From the cell containing the given text, extract its center point as [X, Y] coordinate. 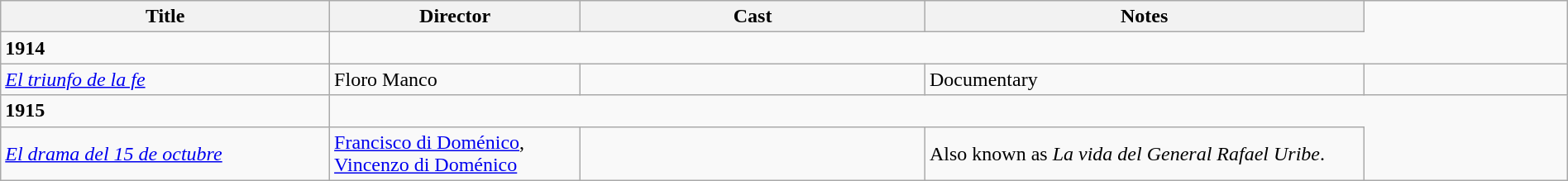
El triunfo de la fe [165, 79]
1915 [165, 111]
Documentary [1144, 79]
Title [165, 17]
Director [455, 17]
Francisco di Doménico, Vincenzo di Doménico [455, 154]
Also known as La vida del General Rafael Uribe. [1144, 154]
Cast [753, 17]
1914 [165, 48]
Notes [1144, 17]
El drama del 15 de octubre [165, 154]
Floro Manco [455, 79]
